Output the (x, y) coordinate of the center of the cell containing the given text.  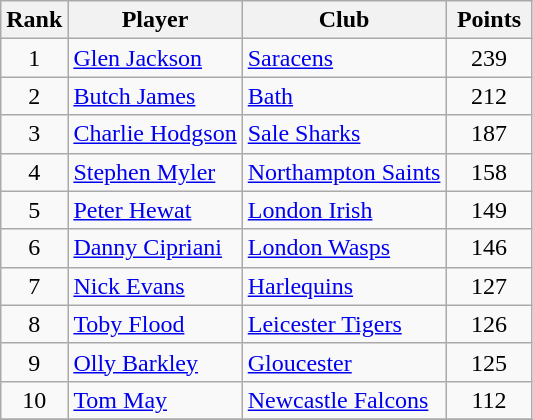
5 (34, 210)
Sale Sharks (344, 134)
Butch James (155, 96)
Club (344, 20)
10 (34, 400)
8 (34, 324)
127 (489, 286)
Harlequins (344, 286)
Olly Barkley (155, 362)
158 (489, 172)
Leicester Tigers (344, 324)
212 (489, 96)
Saracens (344, 58)
Charlie Hodgson (155, 134)
Danny Cipriani (155, 248)
1 (34, 58)
149 (489, 210)
Northampton Saints (344, 172)
Player (155, 20)
112 (489, 400)
Tom May (155, 400)
7 (34, 286)
187 (489, 134)
Peter Hewat (155, 210)
126 (489, 324)
4 (34, 172)
Points (489, 20)
London Irish (344, 210)
London Wasps (344, 248)
6 (34, 248)
239 (489, 58)
Gloucester (344, 362)
Bath (344, 96)
Nick Evans (155, 286)
Glen Jackson (155, 58)
146 (489, 248)
Newcastle Falcons (344, 400)
125 (489, 362)
3 (34, 134)
Stephen Myler (155, 172)
Toby Flood (155, 324)
Rank (34, 20)
2 (34, 96)
9 (34, 362)
